Search for the cell housing the specified text and yield its [X, Y] center coordinate. 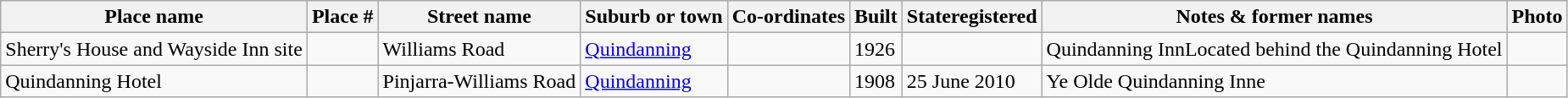
Photo [1537, 17]
1926 [876, 49]
Quindanning InnLocated behind the Quindanning Hotel [1275, 49]
Sherry's House and Wayside Inn site [154, 49]
Co-ordinates [788, 17]
Quindanning Hotel [154, 81]
1908 [876, 81]
Place # [342, 17]
Ye Olde Quindanning Inne [1275, 81]
Notes & former names [1275, 17]
Stateregistered [971, 17]
Pinjarra-Williams Road [480, 81]
Built [876, 17]
Street name [480, 17]
Place name [154, 17]
Suburb or town [654, 17]
Williams Road [480, 49]
25 June 2010 [971, 81]
